Provide the [x, y] coordinate of the cell's center where the given text is located.  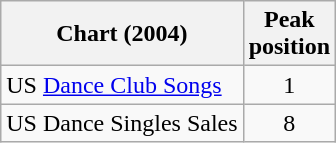
8 [289, 123]
Peakposition [289, 34]
US Dance Club Songs [122, 85]
US Dance Singles Sales [122, 123]
1 [289, 85]
Chart (2004) [122, 34]
